Extract the [x, y] coordinate from the center of the cell holding the provided text.  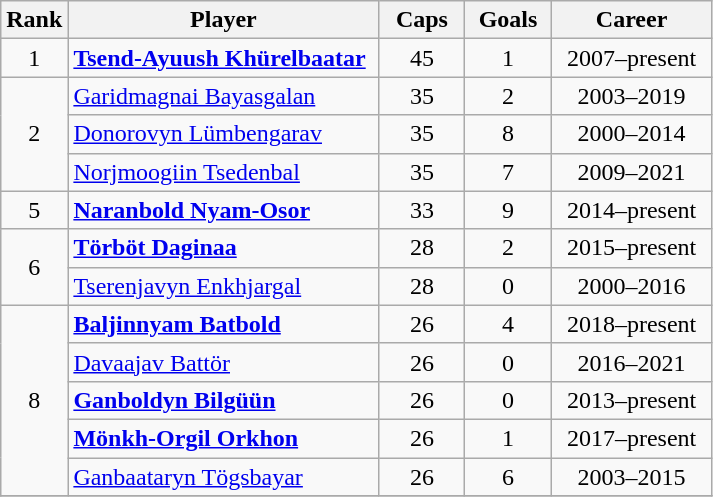
Career [632, 20]
Ganbaataryn Tögsbayar [224, 477]
2018–present [632, 324]
Naranbold Nyam-Osor [224, 210]
Davaajav Battör [224, 362]
2016–2021 [632, 362]
2017–present [632, 438]
Mönkh-Orgil Orkhon [224, 438]
Norjmoogiin Tsedenbal [224, 172]
7 [508, 172]
Player [224, 20]
Rank [34, 20]
2015–present [632, 248]
2000–2014 [632, 134]
Caps [422, 20]
2009–2021 [632, 172]
4 [508, 324]
2003–2019 [632, 96]
Törböt Daginaa [224, 248]
Baljinnyam Batbold [224, 324]
Donorovyn Lümbengarav [224, 134]
Goals [508, 20]
2013–present [632, 400]
33 [422, 210]
5 [34, 210]
2000–2016 [632, 286]
Ganboldyn Bilgüün [224, 400]
Tserenjavyn Enkhjargal [224, 286]
2007–present [632, 58]
Tsend-Ayuush Khürelbaatar [224, 58]
45 [422, 58]
2014–present [632, 210]
Garidmagnai Bayasgalan [224, 96]
2003–2015 [632, 477]
9 [508, 210]
